Extract the (X, Y) coordinate from the center of the cell holding the provided text.  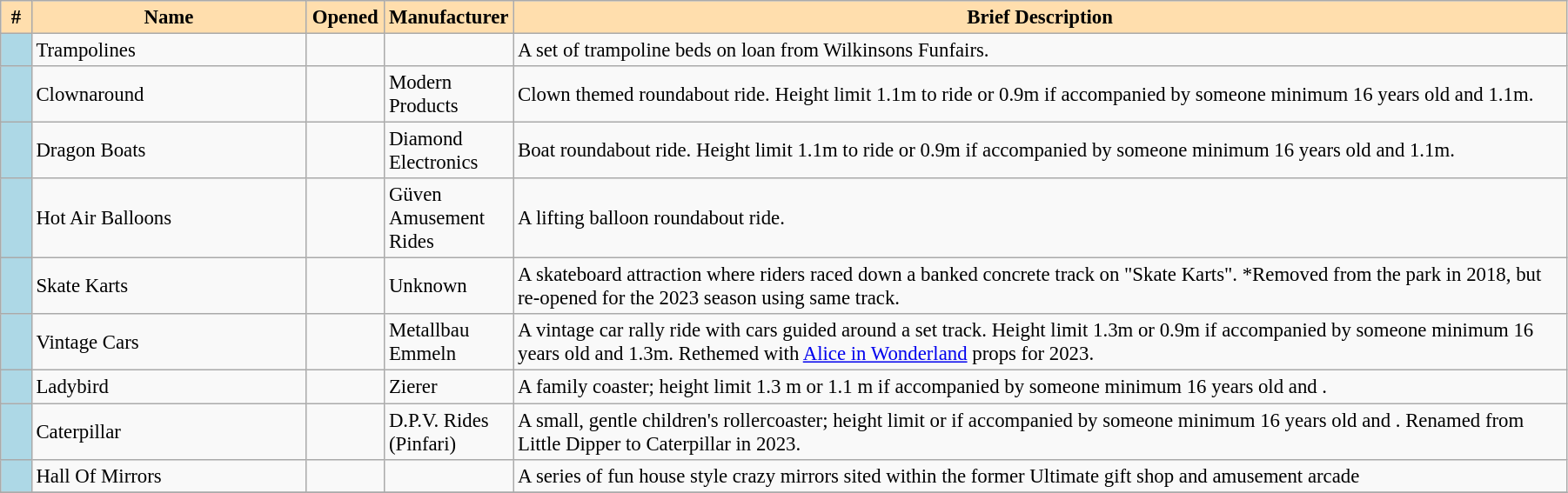
Clown themed roundabout ride. Height limit 1.1m to ride or 0.9m if accompanied by someone minimum 16 years old and 1.1m. (1041, 94)
Manufacturer (449, 17)
Metallbau Emmeln (449, 343)
Boat roundabout ride. Height limit 1.1m to ride or 0.9m if accompanied by someone minimum 16 years old and 1.1m. (1041, 151)
D.P.V. Rides (Pinfari) (449, 431)
Trampolines (169, 50)
Skate Karts (169, 287)
Caterpillar (169, 431)
Vintage Cars (169, 343)
A set of trampoline beds on loan from Wilkinsons Funfairs. (1041, 50)
Clownaround (169, 94)
Name (169, 17)
Hall Of Mirrors (169, 476)
Brief Description (1041, 17)
Ladybird (169, 387)
Opened (345, 17)
A family coaster; height limit 1.3 m or 1.1 m if accompanied by someone minimum 16 years old and . (1041, 387)
Zierer (449, 387)
Diamond Electronics (449, 151)
Hot Air Balloons (169, 218)
Modern Products (449, 94)
Unknown (449, 287)
A series of fun house style crazy mirrors sited within the former Ultimate gift shop and amusement arcade (1041, 476)
A lifting balloon roundabout ride. (1041, 218)
# (16, 17)
Dragon Boats (169, 151)
Güven Amusement Rides (449, 218)
